Find where the given text appears and provide that cell's center as [x, y] coordinate. 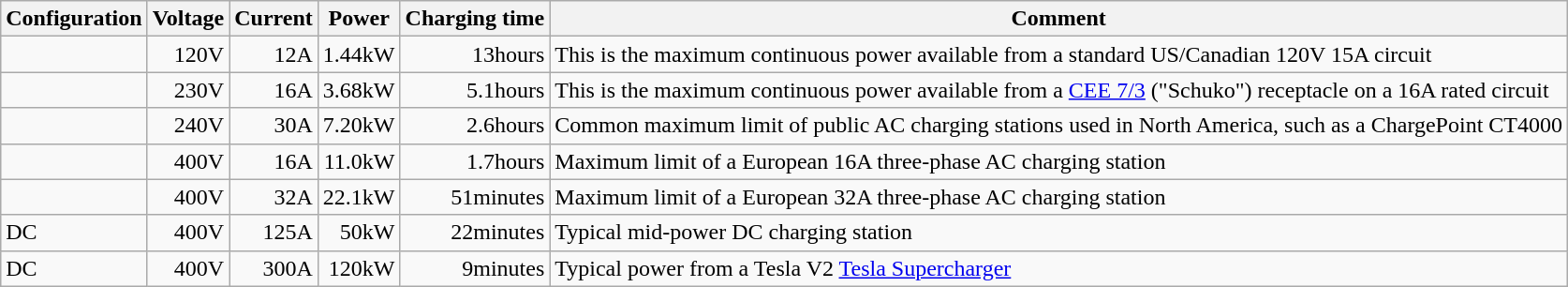
This is the maximum continuous power available from a CEE 7/3 ("Schuko") receptacle on a 16A rated circuit [1058, 90]
Comment [1058, 19]
50kW [359, 233]
22.1kW [359, 197]
230V [188, 90]
11.0kW [359, 161]
This is the maximum continuous power available from a standard US/Canadian 120V 15A circuit [1058, 54]
2.6hours [475, 126]
Power [359, 19]
7.20kW [359, 126]
120V [188, 54]
1.7hours [475, 161]
300A [274, 268]
51minutes [475, 197]
120kW [359, 268]
22minutes [475, 233]
Typical mid-power DC charging station [1058, 233]
Maximum limit of a European 16A three-phase AC charging station [1058, 161]
9minutes [475, 268]
5.1hours [475, 90]
Common maximum limit of public AC charging stations used in North America, such as a ChargePoint CT4000 [1058, 126]
Maximum limit of a European 32A three-phase AC charging station [1058, 197]
13hours [475, 54]
Configuration [74, 19]
125A [274, 233]
3.68kW [359, 90]
32A [274, 197]
240V [188, 126]
Charging time [475, 19]
Typical power from a Tesla V2 Tesla Supercharger [1058, 268]
1.44kW [359, 54]
Voltage [188, 19]
12A [274, 54]
30A [274, 126]
Current [274, 19]
